Locate the cell with the specified text and output its [x, y] center coordinate. 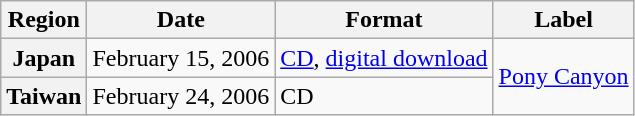
Date [181, 20]
Japan [44, 58]
Format [384, 20]
February 24, 2006 [181, 96]
Pony Canyon [564, 77]
Taiwan [44, 96]
Label [564, 20]
CD [384, 96]
February 15, 2006 [181, 58]
Region [44, 20]
CD, digital download [384, 58]
